Search for the cell housing the specified text and yield its (x, y) center coordinate. 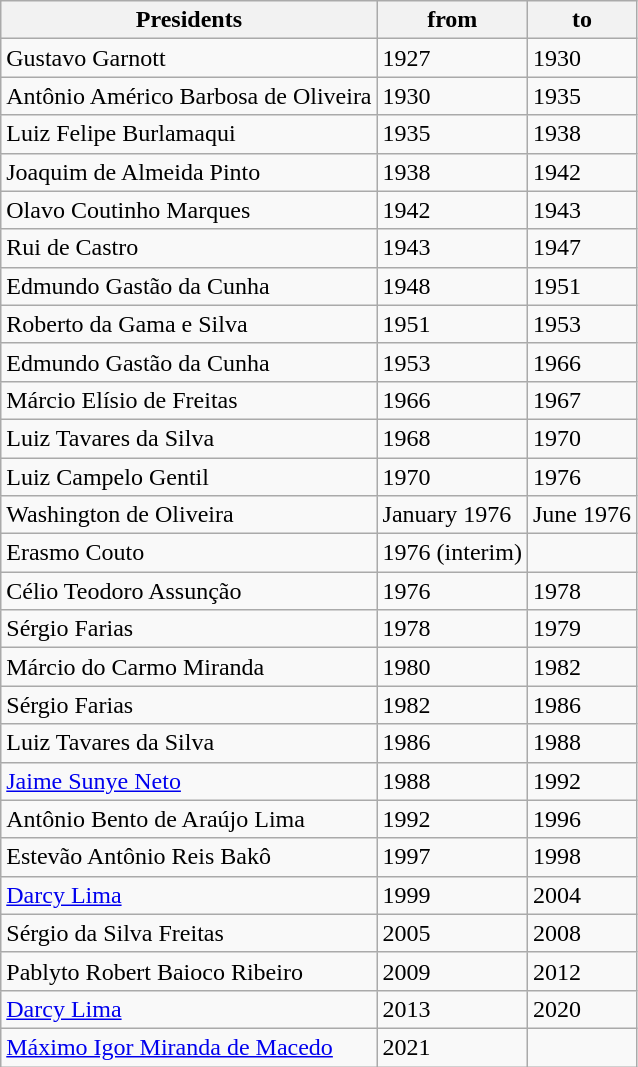
Roberto da Gama e Silva (189, 324)
Pablyto Robert Baioco Ribeiro (189, 971)
Célio Teodoro Assunção (189, 591)
2021 (452, 1047)
2013 (452, 1009)
to (582, 20)
Máximo Igor Miranda de Macedo (189, 1047)
1927 (452, 58)
Olavo Coutinho Marques (189, 210)
Márcio Elísio de Freitas (189, 400)
1997 (452, 857)
Gustavo Garnott (189, 58)
2008 (582, 933)
Sérgio da Silva Freitas (189, 933)
Estevão Antônio Reis Bakô (189, 857)
1967 (582, 400)
1968 (452, 438)
Antônio Bento de Araújo Lima (189, 819)
Erasmo Couto (189, 553)
1948 (452, 286)
2012 (582, 971)
1979 (582, 629)
Luiz Campelo Gentil (189, 477)
1947 (582, 248)
2020 (582, 1009)
2004 (582, 895)
1996 (582, 819)
Washington de Oliveira (189, 515)
June 1976 (582, 515)
1976 (interim) (452, 553)
Jaime Sunye Neto (189, 781)
January 1976 (452, 515)
1999 (452, 895)
Antônio Américo Barbosa de Oliveira (189, 96)
2005 (452, 933)
from (452, 20)
1980 (452, 667)
Luiz Felipe Burlamaqui (189, 134)
Presidents (189, 20)
Joaquim de Almeida Pinto (189, 172)
1998 (582, 857)
Rui de Castro (189, 248)
Márcio do Carmo Miranda (189, 667)
2009 (452, 971)
